Extract the (X, Y) coordinate from the center of the cell holding the provided text.  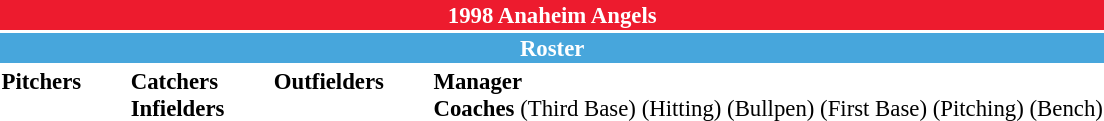
Roster (552, 48)
1998 Anaheim Angels (552, 15)
